For the text-containing cell, return its midpoint in (X, Y) coordinate format. 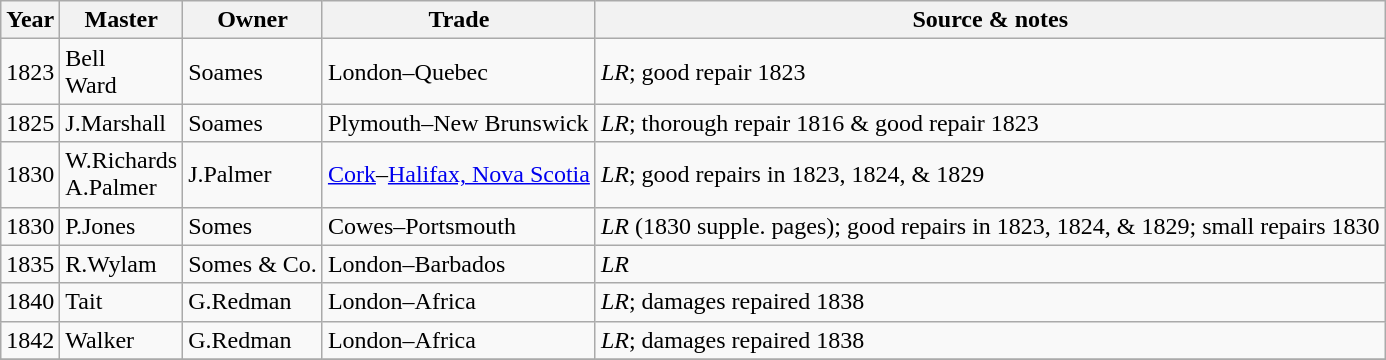
1840 (30, 302)
Source & notes (990, 20)
1842 (30, 340)
BellWard (122, 72)
J.Palmer (253, 174)
1835 (30, 264)
Plymouth–New Brunswick (458, 123)
W.RichardsA.Palmer (122, 174)
Cork–Halifax, Nova Scotia (458, 174)
J.Marshall (122, 123)
LR (1830 supple. pages); good repairs in 1823, 1824, & 1829; small repairs 1830 (990, 226)
Walker (122, 340)
LR (990, 264)
Trade (458, 20)
London–Quebec (458, 72)
Year (30, 20)
Master (122, 20)
LR; good repairs in 1823, 1824, & 1829 (990, 174)
1825 (30, 123)
London–Barbados (458, 264)
LR; thorough repair 1816 & good repair 1823 (990, 123)
R.Wylam (122, 264)
Somes & Co. (253, 264)
1823 (30, 72)
Cowes–Portsmouth (458, 226)
Tait (122, 302)
P.Jones (122, 226)
Somes (253, 226)
Owner (253, 20)
LR; good repair 1823 (990, 72)
